Search for the cell housing the specified text and yield its [X, Y] center coordinate. 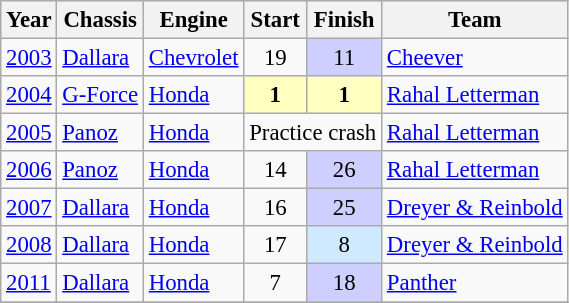
G-Force [100, 95]
Finish [344, 20]
7 [276, 283]
2011 [29, 283]
Year [29, 20]
Chassis [100, 20]
Start [276, 20]
Chevrolet [193, 58]
17 [276, 245]
2006 [29, 170]
Team [475, 20]
Cheever [475, 58]
Practice crash [313, 133]
2003 [29, 58]
2005 [29, 133]
14 [276, 170]
Engine [193, 20]
2007 [29, 208]
25 [344, 208]
26 [344, 170]
2004 [29, 95]
11 [344, 58]
19 [276, 58]
8 [344, 245]
Panther [475, 283]
2008 [29, 245]
16 [276, 208]
18 [344, 283]
